Identify which cell holds the provided text, then report its (x, y) central coordinate. 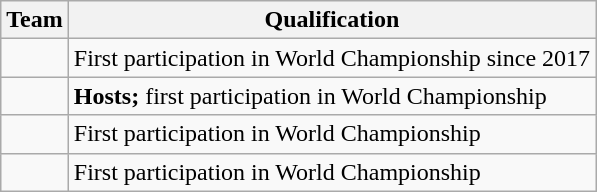
Qualification (332, 20)
Team (35, 20)
First participation in World Championship since 2017 (332, 58)
Hosts; first participation in World Championship (332, 96)
